Pinpoint the cell where the given text exists, returning its (X, Y) midpoint coordinate. 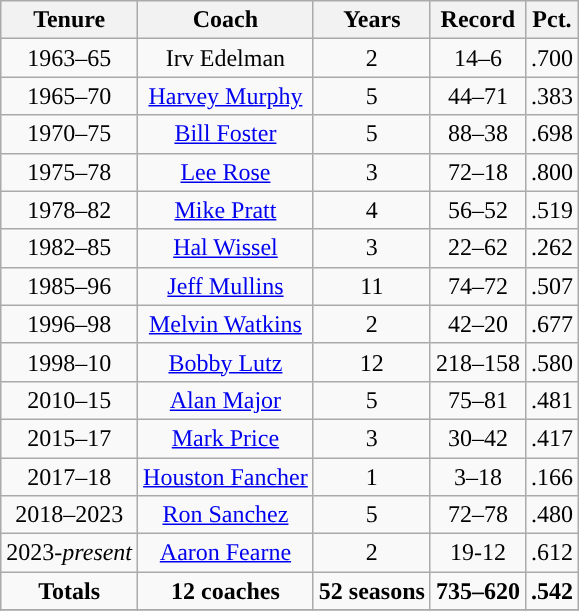
Hal Wissel (226, 248)
Jeff Mullins (226, 286)
Melvin Watkins (226, 324)
74–72 (478, 286)
88–38 (478, 134)
3–18 (478, 477)
Irv Edelman (226, 58)
Tenure (70, 20)
Totals (70, 591)
.677 (552, 324)
12 (372, 362)
44–71 (478, 96)
1970–75 (70, 134)
.262 (552, 248)
11 (372, 286)
.612 (552, 553)
.417 (552, 438)
Years (372, 20)
22–62 (478, 248)
2010–15 (70, 400)
.580 (552, 362)
1998–10 (70, 362)
75–81 (478, 400)
Alan Major (226, 400)
Lee Rose (226, 172)
1985–96 (70, 286)
Bobby Lutz (226, 362)
42–20 (478, 324)
1975–78 (70, 172)
Record (478, 20)
.700 (552, 58)
2018–2023 (70, 515)
72–78 (478, 515)
.480 (552, 515)
12 coaches (226, 591)
.383 (552, 96)
218–158 (478, 362)
1978–82 (70, 210)
2017–18 (70, 477)
30–42 (478, 438)
Mark Price (226, 438)
.166 (552, 477)
Pct. (552, 20)
Houston Fancher (226, 477)
.800 (552, 172)
2015–17 (70, 438)
Mike Pratt (226, 210)
72–18 (478, 172)
.507 (552, 286)
52 seasons (372, 591)
1963–65 (70, 58)
1982–85 (70, 248)
735–620 (478, 591)
.542 (552, 591)
56–52 (478, 210)
.481 (552, 400)
.519 (552, 210)
Coach (226, 20)
Ron Sanchez (226, 515)
4 (372, 210)
1965–70 (70, 96)
1 (372, 477)
14–6 (478, 58)
.698 (552, 134)
Bill Foster (226, 134)
2023-present (70, 553)
1996–98 (70, 324)
Harvey Murphy (226, 96)
Aaron Fearne (226, 553)
19-12 (478, 553)
